For the text-containing cell, return its midpoint in (X, Y) coordinate format. 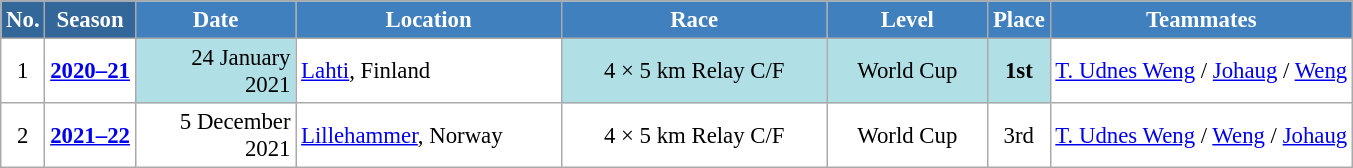
2021–22 (90, 136)
Season (90, 20)
1 (23, 72)
5 December 2021 (216, 136)
2020–21 (90, 72)
Lahti, Finland (429, 72)
Place (1019, 20)
Teammates (1201, 20)
T. Udnes Weng / Weng / Johaug (1201, 136)
T. Udnes Weng / Johaug / Weng (1201, 72)
Location (429, 20)
Lillehammer, Norway (429, 136)
1st (1019, 72)
Race (694, 20)
3rd (1019, 136)
No. (23, 20)
2 (23, 136)
Date (216, 20)
24 January 2021 (216, 72)
Level (908, 20)
